From the cell containing the given text, extract its center point as [x, y] coordinate. 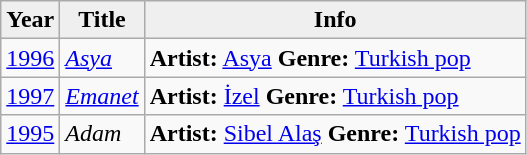
Artist: Sibel Alaş Genre: Turkish pop [335, 134]
Adam [102, 134]
Artist: Asya Genre: Turkish pop [335, 58]
1996 [30, 58]
Info [335, 20]
Title [102, 20]
1995 [30, 134]
1997 [30, 96]
Artist: İzel Genre: Turkish pop [335, 96]
Asya [102, 58]
Year [30, 20]
Emanet [102, 96]
